Locate the cell with the specified text and output its [X, Y] center coordinate. 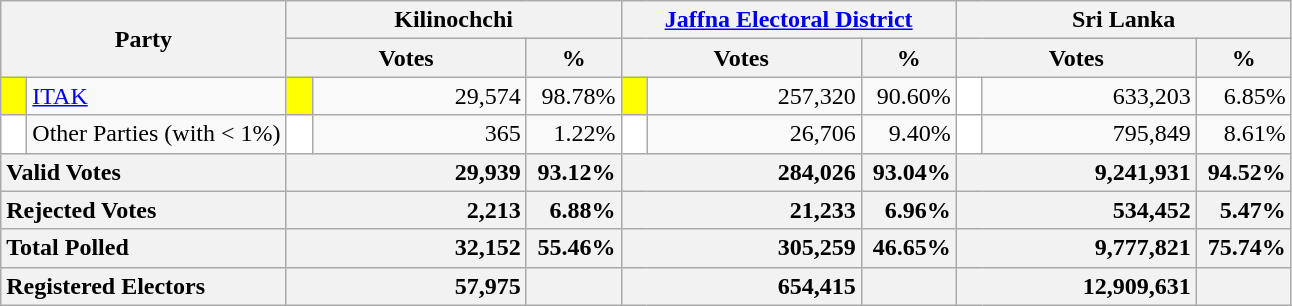
534,452 [1076, 210]
Party [144, 39]
5.47% [1244, 210]
55.46% [574, 248]
29,574 [419, 96]
75.74% [1244, 248]
26,706 [754, 134]
Rejected Votes [144, 210]
Other Parties (with < 1%) [156, 134]
1.22% [574, 134]
32,152 [406, 248]
284,026 [741, 172]
Valid Votes [144, 172]
257,320 [754, 96]
9.40% [908, 134]
654,415 [741, 286]
Kilinochchi [454, 20]
305,259 [741, 248]
6.88% [574, 210]
29,939 [406, 172]
ITAK [156, 96]
Jaffna Electoral District [788, 20]
365 [419, 134]
6.96% [908, 210]
98.78% [574, 96]
93.12% [574, 172]
21,233 [741, 210]
9,241,931 [1076, 172]
12,909,631 [1076, 286]
Sri Lanka [1124, 20]
Registered Electors [144, 286]
94.52% [1244, 172]
46.65% [908, 248]
93.04% [908, 172]
8.61% [1244, 134]
9,777,821 [1076, 248]
6.85% [1244, 96]
795,849 [1089, 134]
633,203 [1089, 96]
57,975 [406, 286]
2,213 [406, 210]
Total Polled [144, 248]
90.60% [908, 96]
